Capture the cell that displays the provided text and extract its [x, y] central coordinate. 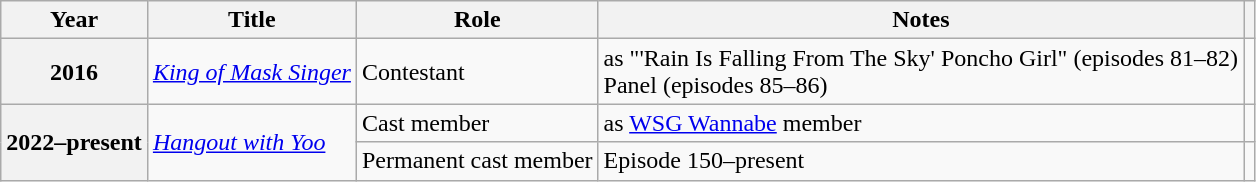
King of Mask Singer [252, 72]
as "'Rain Is Falling From The Sky' Poncho Girl" (episodes 81–82)Panel (episodes 85–86) [920, 72]
2022–present [74, 142]
Notes [920, 20]
Permanent cast member [477, 161]
Episode 150–present [920, 161]
Hangout with Yoo [252, 142]
Role [477, 20]
Title [252, 20]
2016 [74, 72]
as WSG Wannabe member [920, 123]
Year [74, 20]
Contestant [477, 72]
Cast member [477, 123]
